Search for the cell housing the specified text and yield its [x, y] center coordinate. 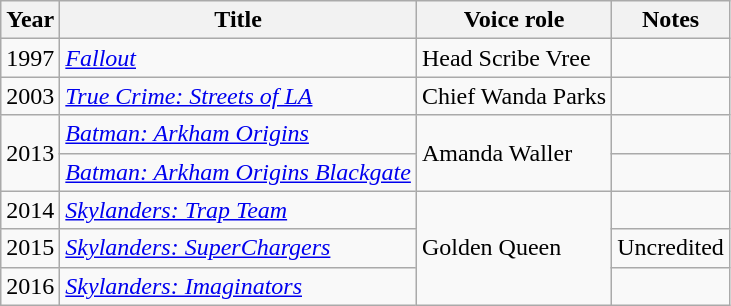
Notes [671, 20]
Golden Queen [514, 248]
2016 [30, 286]
1997 [30, 58]
Amanda Waller [514, 153]
2003 [30, 96]
Skylanders: Imaginators [238, 286]
Skylanders: Trap Team [238, 210]
Fallout [238, 58]
Head Scribe Vree [514, 58]
2015 [30, 248]
Skylanders: SuperChargers [238, 248]
Year [30, 20]
Batman: Arkham Origins Blackgate [238, 172]
Uncredited [671, 248]
True Crime: Streets of LA [238, 96]
Batman: Arkham Origins [238, 134]
Voice role [514, 20]
Chief Wanda Parks [514, 96]
Title [238, 20]
2013 [30, 153]
2014 [30, 210]
